Identify which cell holds the provided text, then report its [x, y] central coordinate. 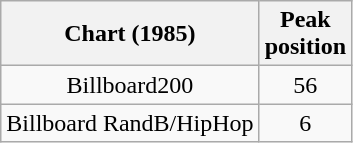
Billboard RandB/HipHop [130, 123]
Peak position [305, 34]
Billboard200 [130, 85]
56 [305, 85]
6 [305, 123]
Chart (1985) [130, 34]
